Determine the [x, y] coordinate at the center of the cell enclosing the given text.  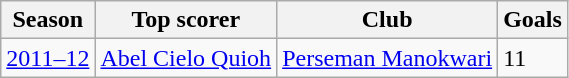
Season [48, 20]
Abel Cielo Quioh [186, 58]
Perseman Manokwari [388, 58]
11 [533, 58]
2011–12 [48, 58]
Goals [533, 20]
Club [388, 20]
Top scorer [186, 20]
